From the cell containing the given text, extract its center point as [X, Y] coordinate. 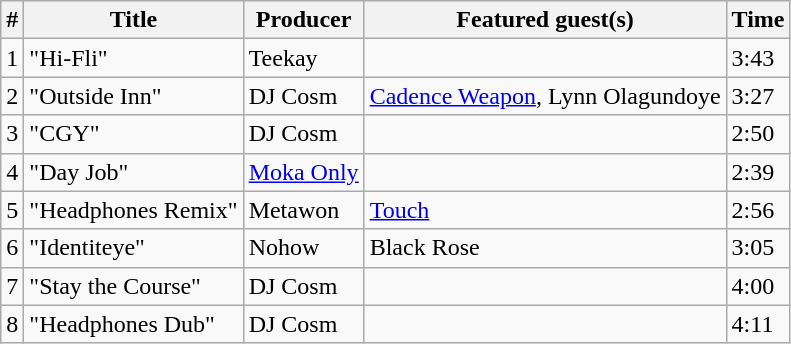
3 [12, 134]
8 [12, 324]
2 [12, 96]
"Day Job" [134, 172]
"Hi-Fli" [134, 58]
2:39 [758, 172]
Nohow [304, 248]
2:56 [758, 210]
Moka Only [304, 172]
3:05 [758, 248]
4:00 [758, 286]
3:27 [758, 96]
1 [12, 58]
3:43 [758, 58]
5 [12, 210]
Touch [545, 210]
7 [12, 286]
4:11 [758, 324]
Black Rose [545, 248]
Title [134, 20]
"Headphones Dub" [134, 324]
"Headphones Remix" [134, 210]
# [12, 20]
"Stay the Course" [134, 286]
Featured guest(s) [545, 20]
6 [12, 248]
"Identiteye" [134, 248]
Cadence Weapon, Lynn Olagundoye [545, 96]
Teekay [304, 58]
"Outside Inn" [134, 96]
Producer [304, 20]
"CGY" [134, 134]
4 [12, 172]
2:50 [758, 134]
Metawon [304, 210]
Time [758, 20]
